Determine the (x, y) coordinate at the center of the cell enclosing the given text.  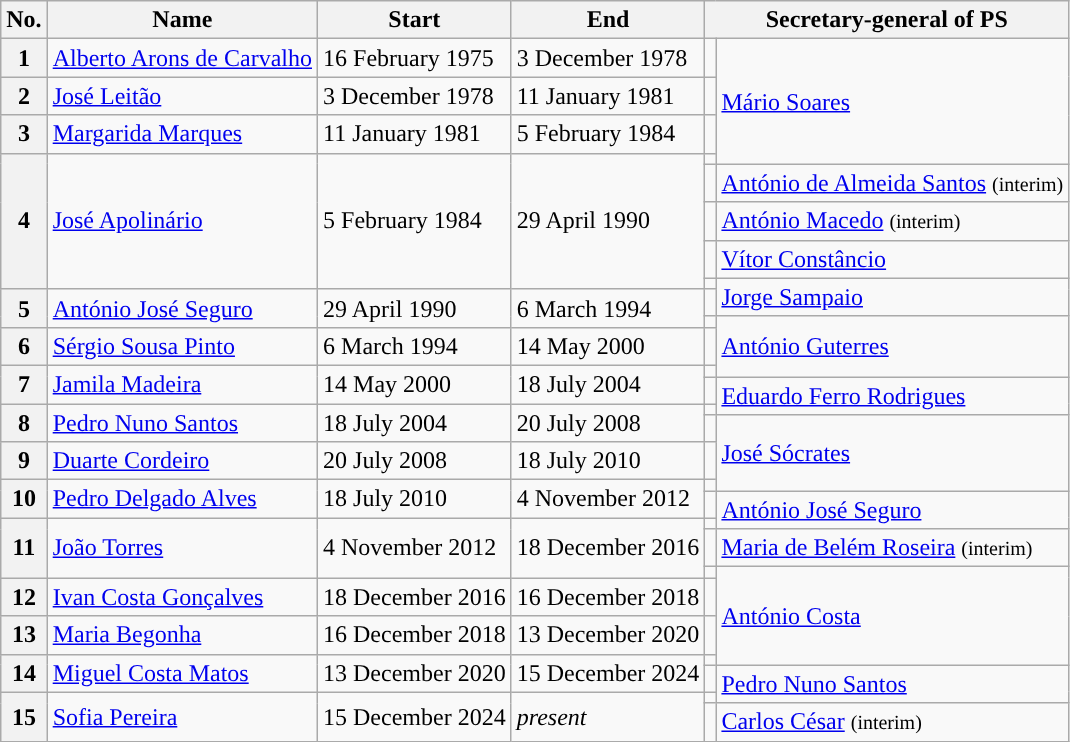
João Torres (182, 548)
12 (24, 597)
2 (24, 96)
Jamila Madeira (182, 384)
present (608, 716)
Name (182, 20)
8 (24, 423)
António Guterres (892, 346)
14 (24, 673)
Margarida Marques (182, 134)
Mário Soares (892, 102)
13 (24, 635)
16 February 1975 (415, 58)
Jorge Sampaio (892, 297)
No. (24, 20)
António de Almeida Santos (interim) (892, 183)
Pedro Delgado Alves (182, 499)
Sérgio Sousa Pinto (182, 346)
Eduardo Ferro Rodrigues (892, 395)
Sofia Pereira (182, 716)
Maria Begonha (182, 635)
Duarte Cordeiro (182, 461)
José Sócrates (892, 453)
End (608, 20)
9 (24, 461)
José Apolinário (182, 221)
Alberto Arons de Carvalho (182, 58)
Secretary-general of PS (887, 20)
11 (24, 548)
José Leitão (182, 96)
Ivan Costa Gonçalves (182, 597)
Carlos César (interim) (892, 722)
Start (415, 20)
Vítor Constâncio (892, 259)
António Costa (892, 616)
10 (24, 499)
1 (24, 58)
António Macedo (interim) (892, 221)
3 (24, 134)
Maria de Belém Roseira (interim) (892, 548)
5 (24, 308)
Miguel Costa Matos (182, 673)
6 (24, 346)
15 (24, 716)
4 (24, 221)
7 (24, 384)
